Scan for the cell matching the given text and deliver its (X, Y) coordinate at center. 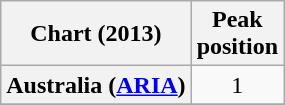
Chart (2013) (96, 34)
1 (237, 85)
Peakposition (237, 34)
Australia (ARIA) (96, 85)
